Extract the [x, y] coordinate from the center of the cell holding the provided text.  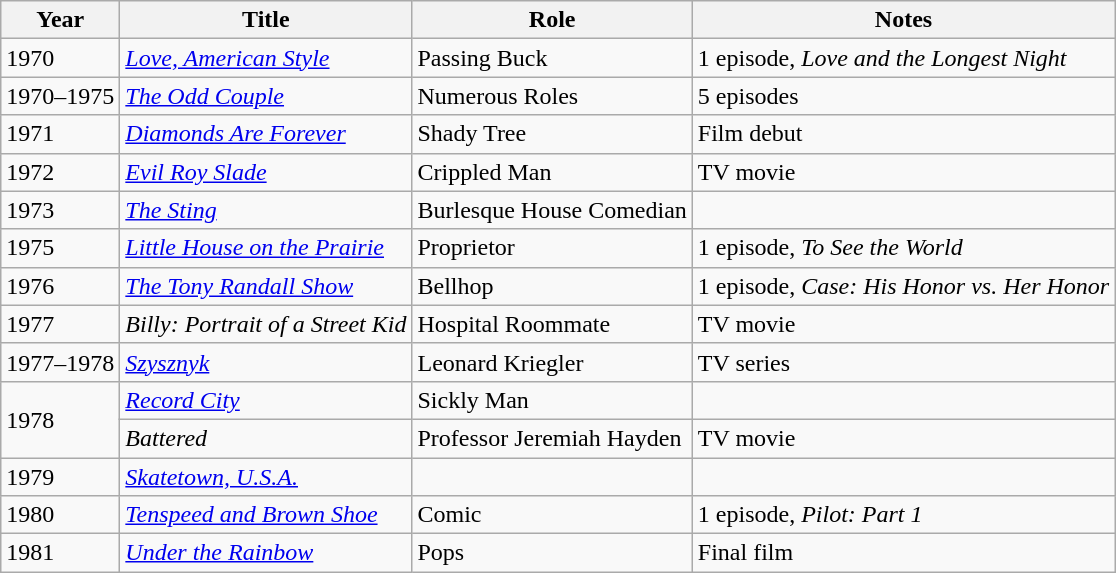
Numerous Roles [552, 96]
Skatetown, U.S.A. [266, 477]
Film debut [903, 134]
Role [552, 20]
1 episode, Love and the Longest Night [903, 58]
Sickly Man [552, 400]
Evil Roy Slade [266, 172]
1 episode, To See the World [903, 248]
Battered [266, 438]
The Tony Randall Show [266, 286]
Hospital Roommate [552, 324]
Burlesque House Comedian [552, 210]
Bellhop [552, 286]
Billy: Portrait of a Street Kid [266, 324]
Pops [552, 553]
Crippled Man [552, 172]
Comic [552, 515]
Notes [903, 20]
1 episode, Pilot: Part 1 [903, 515]
Szysznyk [266, 362]
1972 [60, 172]
1975 [60, 248]
Record City [266, 400]
Shady Tree [552, 134]
1970–1975 [60, 96]
The Sting [266, 210]
1977–1978 [60, 362]
Little House on the Prairie [266, 248]
Final film [903, 553]
1977 [60, 324]
Proprietor [552, 248]
1971 [60, 134]
1981 [60, 553]
Year [60, 20]
1979 [60, 477]
Tenspeed and Brown Shoe [266, 515]
Diamonds Are Forever [266, 134]
1976 [60, 286]
1980 [60, 515]
1973 [60, 210]
Under the Rainbow [266, 553]
1 episode, Case: His Honor vs. Her Honor [903, 286]
TV series [903, 362]
Leonard Kriegler [552, 362]
Love, American Style [266, 58]
The Odd Couple [266, 96]
Passing Buck [552, 58]
1970 [60, 58]
1978 [60, 419]
Professor Jeremiah Hayden [552, 438]
Title [266, 20]
5 episodes [903, 96]
